From the cell containing the given text, extract its center point as (X, Y) coordinate. 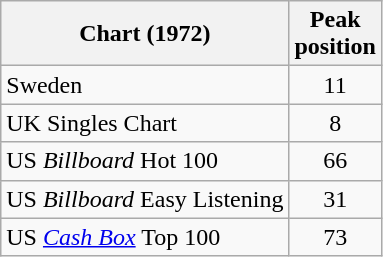
UK Singles Chart (145, 123)
31 (335, 199)
Sweden (145, 85)
8 (335, 123)
US Billboard Hot 100 (145, 161)
66 (335, 161)
US Billboard Easy Listening (145, 199)
US Cash Box Top 100 (145, 237)
Chart (1972) (145, 34)
73 (335, 237)
Peakposition (335, 34)
11 (335, 85)
